From the cell containing the given text, extract its center point as (X, Y) coordinate. 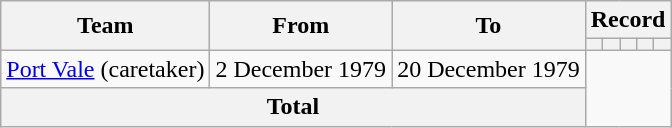
20 December 1979 (489, 69)
Record (628, 20)
2 December 1979 (301, 69)
To (489, 26)
Port Vale (caretaker) (106, 69)
From (301, 26)
Total (294, 107)
Team (106, 26)
